Detect which cell encompasses the target text, then output its (x, y) center coordinate. 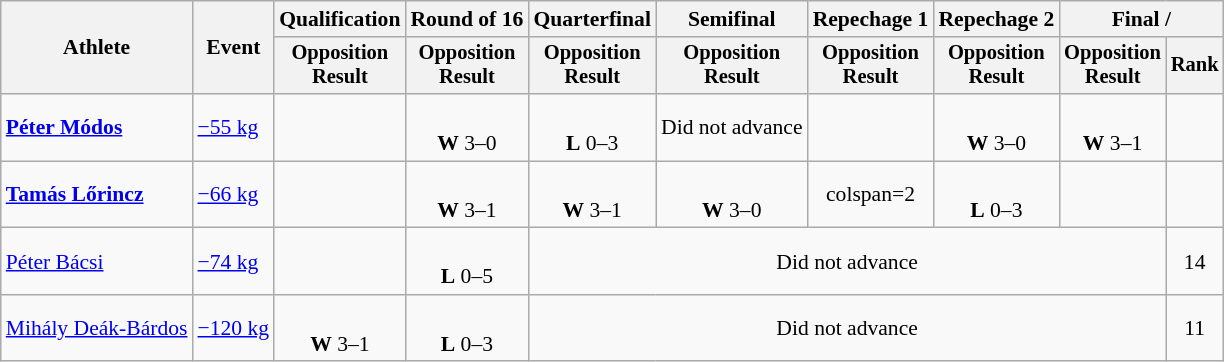
Rank (1195, 66)
Tamás Lőrincz (97, 194)
L 0–5 (466, 262)
Quarterfinal (592, 19)
Péter Módos (97, 128)
Event (234, 48)
−120 kg (234, 328)
Repechage 2 (996, 19)
Repechage 1 (871, 19)
11 (1195, 328)
−55 kg (234, 128)
Qualification (340, 19)
Semifinal (732, 19)
Round of 16 (466, 19)
14 (1195, 262)
Mihály Deák-Bárdos (97, 328)
Péter Bácsi (97, 262)
−74 kg (234, 262)
colspan=2 (871, 194)
Athlete (97, 48)
−66 kg (234, 194)
Final / (1141, 19)
